Determine the (X, Y) coordinate at the center of the cell enclosing the given text.  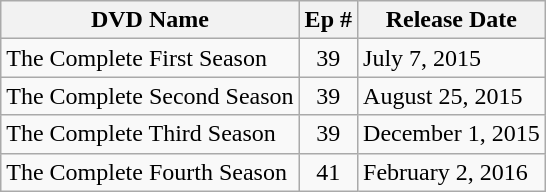
August 25, 2015 (452, 96)
41 (328, 172)
The Complete Fourth Season (150, 172)
The Complete First Season (150, 58)
December 1, 2015 (452, 134)
The Complete Second Season (150, 96)
Ep # (328, 20)
The Complete Third Season (150, 134)
Release Date (452, 20)
July 7, 2015 (452, 58)
February 2, 2016 (452, 172)
DVD Name (150, 20)
